Return [X, Y] of the center of cell containing provided text 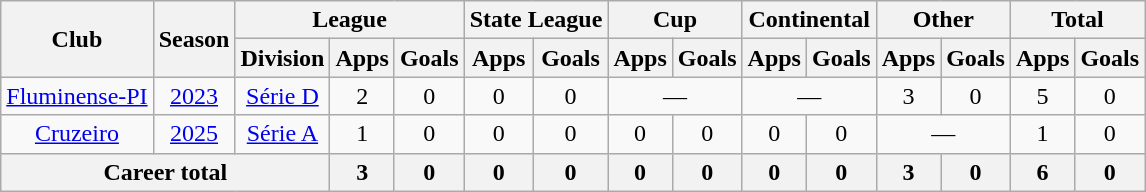
2023 [194, 96]
Division [282, 58]
Série D [282, 96]
Cruzeiro [77, 134]
Other [943, 20]
League [350, 20]
Career total [166, 172]
Season [194, 39]
State League [536, 20]
Continental [809, 20]
Cup [675, 20]
Total [1077, 20]
2 [362, 96]
Fluminense-PI [77, 96]
5 [1042, 96]
2025 [194, 134]
Club [77, 39]
6 [1042, 172]
Série A [282, 134]
